Return (x, y) of the center of cell containing provided text 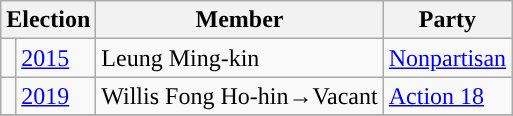
Willis Fong Ho-hin→Vacant (240, 96)
Leung Ming-kin (240, 58)
2015 (56, 58)
Party (447, 20)
Action 18 (447, 96)
Election (48, 20)
Nonpartisan (447, 58)
Member (240, 20)
2019 (56, 96)
